Determine the (x, y) coordinate at the center of the cell enclosing the given text.  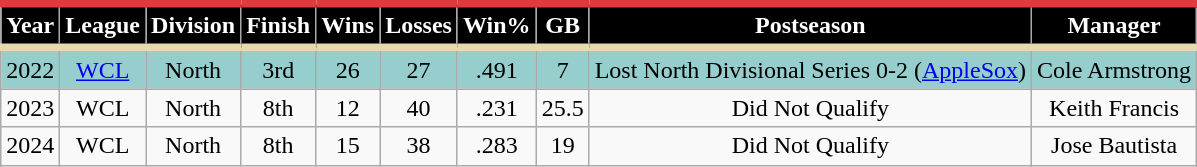
2023 (30, 108)
3rd (278, 68)
Postseason (810, 26)
Jose Bautista (1114, 146)
Losses (419, 26)
25.5 (562, 108)
League (103, 26)
.231 (496, 108)
Keith Francis (1114, 108)
Lost North Divisional Series 0-2 (AppleSox) (810, 68)
Win% (496, 26)
27 (419, 68)
26 (348, 68)
15 (348, 146)
Year (30, 26)
40 (419, 108)
Wins (348, 26)
.491 (496, 68)
Manager (1114, 26)
7 (562, 68)
GB (562, 26)
Cole Armstrong (1114, 68)
2024 (30, 146)
2022 (30, 68)
Division (194, 26)
19 (562, 146)
.283 (496, 146)
Finish (278, 26)
38 (419, 146)
12 (348, 108)
